Return (x, y) of the center of cell containing provided text 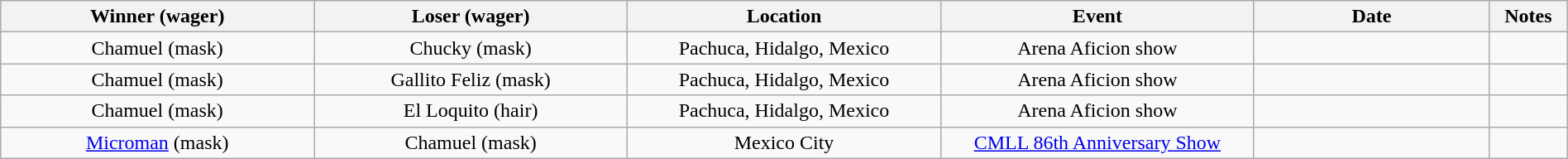
Loser (wager) (471, 17)
Microman (mask) (157, 142)
Winner (wager) (157, 17)
CMLL 86th Anniversary Show (1097, 142)
Notes (1528, 17)
Date (1371, 17)
Location (784, 17)
Chucky (mask) (471, 48)
Event (1097, 17)
El Loquito (hair) (471, 111)
Mexico City (784, 142)
Gallito Feliz (mask) (471, 79)
